Identify which cell holds the provided text, then report its (X, Y) central coordinate. 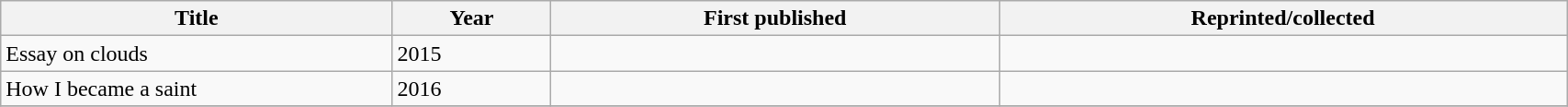
2015 (472, 53)
Title (197, 18)
First published (775, 18)
Reprinted/collected (1283, 18)
2016 (472, 89)
Essay on clouds (197, 53)
Year (472, 18)
How I became a saint (197, 89)
